Scan for the cell matching the given text and deliver its (X, Y) coordinate at center. 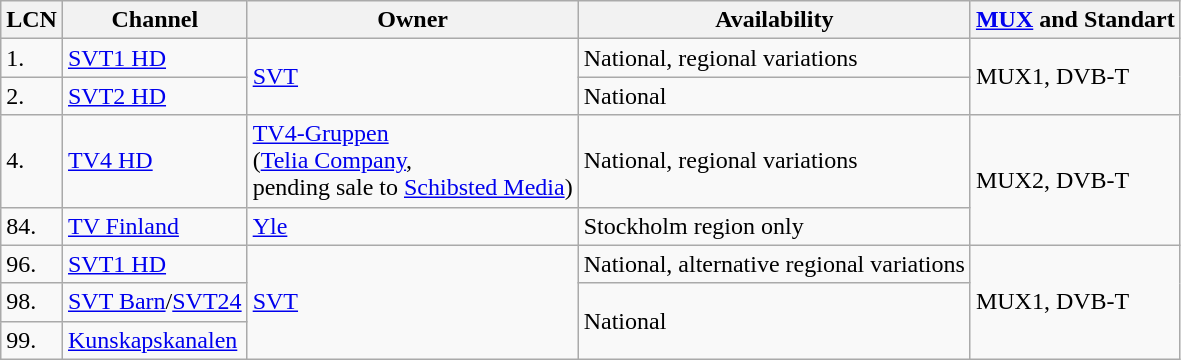
1. (32, 58)
99. (32, 340)
MUX2, DVB-T (1075, 180)
Owner (412, 20)
4. (32, 161)
Availability (774, 20)
84. (32, 226)
2. (32, 96)
TV4 HD (154, 161)
Yle (412, 226)
96. (32, 264)
National, alternative regional variations (774, 264)
TV Finland (154, 226)
Kunskapskanalen (154, 340)
Channel (154, 20)
98. (32, 302)
Stockholm region only (774, 226)
SVT2 HD (154, 96)
MUX and Standart (1075, 20)
SVT Barn/SVT24 (154, 302)
TV4-Gruppen(Telia Company,pending sale to Schibsted Media) (412, 161)
LCN (32, 20)
